Identify which cell holds the provided text, then report its [x, y] central coordinate. 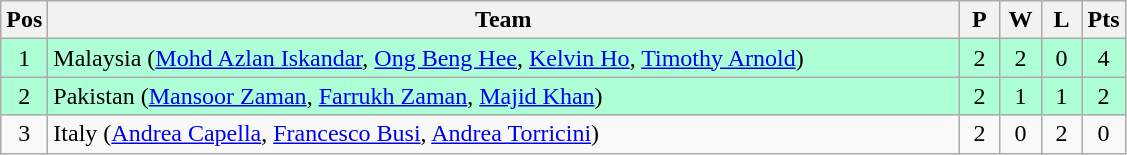
Malaysia (Mohd Azlan Iskandar, Ong Beng Hee, Kelvin Ho, Timothy Arnold) [504, 58]
P [980, 20]
Pos [24, 20]
Italy (Andrea Capella, Francesco Busi, Andrea Torricini) [504, 134]
Team [504, 20]
W [1020, 20]
Pakistan (Mansoor Zaman, Farrukh Zaman, Majid Khan) [504, 96]
L [1062, 20]
4 [1104, 58]
3 [24, 134]
Pts [1104, 20]
